Capture the cell that displays the provided text and extract its (X, Y) central coordinate. 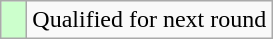
Qualified for next round (150, 20)
